Locate the cell with the specified text and output its (X, Y) center coordinate. 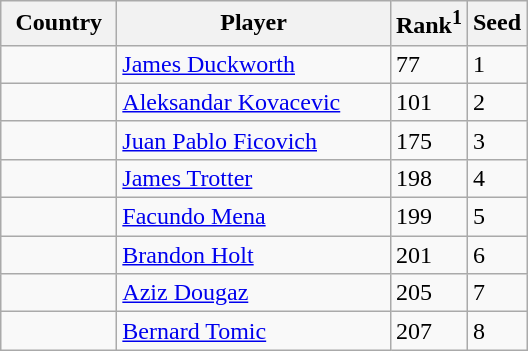
1 (496, 64)
Brandon Holt (254, 255)
Seed (496, 24)
101 (428, 102)
James Trotter (254, 178)
77 (428, 64)
5 (496, 217)
Aziz Dougaz (254, 293)
3 (496, 140)
6 (496, 255)
Player (254, 24)
Bernard Tomic (254, 331)
Aleksandar Kovacevic (254, 102)
Country (59, 24)
2 (496, 102)
175 (428, 140)
8 (496, 331)
207 (428, 331)
Facundo Mena (254, 217)
Rank1 (428, 24)
4 (496, 178)
198 (428, 178)
James Duckworth (254, 64)
7 (496, 293)
199 (428, 217)
Juan Pablo Ficovich (254, 140)
205 (428, 293)
201 (428, 255)
